From the cell containing the given text, extract its center point as [x, y] coordinate. 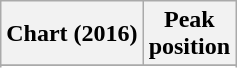
Chart (2016) [72, 34]
Peakposition [189, 34]
